Search for the cell housing the specified text and yield its (x, y) center coordinate. 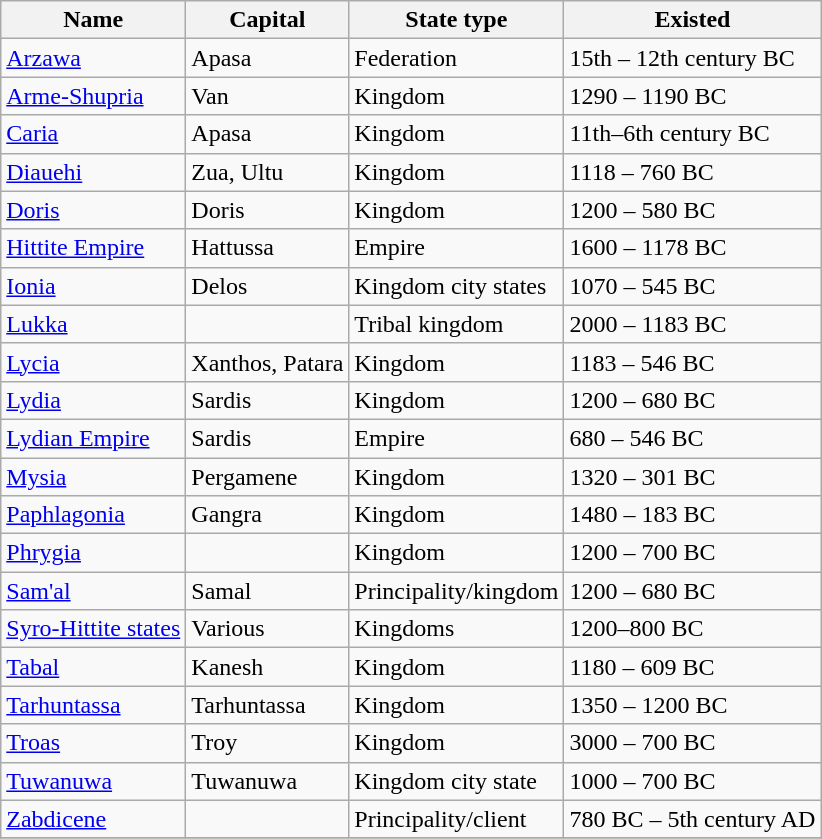
Principality/kingdom (456, 591)
1200–800 BC (692, 629)
Van (268, 96)
1600 – 1178 BC (692, 248)
Diauehi (94, 172)
1480 – 183 BC (692, 515)
Lycia (94, 362)
1118 – 760 BC (692, 172)
Zua, Ultu (268, 172)
Arzawa (94, 58)
Kingdom city state (456, 781)
Hattussa (268, 248)
Zabdicene (94, 819)
1200 – 580 BC (692, 210)
Caria (94, 134)
Syro-Hittite states (94, 629)
Federation (456, 58)
1183 – 546 BC (692, 362)
1320 – 301 BC (692, 477)
Capital (268, 20)
Xanthos, Patara (268, 362)
Pergamene (268, 477)
Lydian Empire (94, 438)
Phrygia (94, 553)
Paphlagonia (94, 515)
State type (456, 20)
Troas (94, 743)
3000 – 700 BC (692, 743)
Kingdom city states (456, 286)
1070 – 545 BC (692, 286)
Mysia (94, 477)
1200 – 700 BC (692, 553)
Hittite Empire (94, 248)
Gangra (268, 515)
Existed (692, 20)
1290 – 1190 BC (692, 96)
1000 – 700 BC (692, 781)
Tribal kingdom (456, 324)
Lydia (94, 400)
780 BC – 5th century AD (692, 819)
Delos (268, 286)
Arme-Shupria (94, 96)
Samal (268, 591)
Ionia (94, 286)
1350 – 1200 BC (692, 705)
11th–6th century BC (692, 134)
15th – 12th century BC (692, 58)
Kingdoms (456, 629)
Kanesh (268, 667)
1180 – 609 BC (692, 667)
2000 – 1183 BC (692, 324)
Sam'al (94, 591)
Principality/client (456, 819)
Troy (268, 743)
Name (94, 20)
680 – 546 BC (692, 438)
Various (268, 629)
Lukka (94, 324)
Tabal (94, 667)
